For the text-containing cell, return its midpoint in [X, Y] coordinate format. 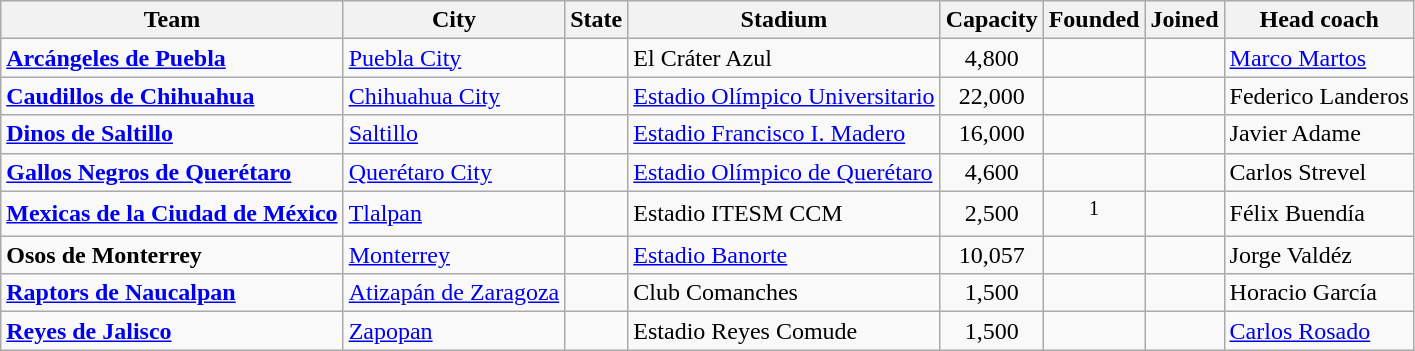
Chihuahua City [454, 96]
1 [1094, 214]
Saltillo [454, 134]
Querétaro City [454, 172]
Monterrey [454, 255]
Stadium [784, 20]
Estadio Olímpico Universitario [784, 96]
4,600 [992, 172]
El Cráter Azul [784, 58]
Jorge Valdéz [1319, 255]
Federico Landeros [1319, 96]
2,500 [992, 214]
16,000 [992, 134]
Estadio Olímpico de Querétaro [784, 172]
10,057 [992, 255]
Estadio Reyes Comude [784, 331]
Estadio Banorte [784, 255]
Félix Buendía [1319, 214]
Dinos de Saltillo [172, 134]
Zapopan [454, 331]
Horacio García [1319, 293]
Estadio ITESM CCM [784, 214]
Head coach [1319, 20]
Atizapán de Zaragoza [454, 293]
Carlos Rosado [1319, 331]
Marco Martos [1319, 58]
Team [172, 20]
Estadio Francisco I. Madero [784, 134]
State [596, 20]
Gallos Negros de Querétaro [172, 172]
Reyes de Jalisco [172, 331]
Club Comanches [784, 293]
Joined [1184, 20]
Arcángeles de Puebla [172, 58]
Mexicas de la Ciudad de México [172, 214]
22,000 [992, 96]
Carlos Strevel [1319, 172]
Tlalpan [454, 214]
Osos de Monterrey [172, 255]
City [454, 20]
Raptors de Naucalpan [172, 293]
Founded [1094, 20]
Caudillos de Chihuahua [172, 96]
Capacity [992, 20]
4,800 [992, 58]
Puebla City [454, 58]
Javier Adame [1319, 134]
